Return the [X, Y] coordinate for the center point of the cell that contains the specified text.  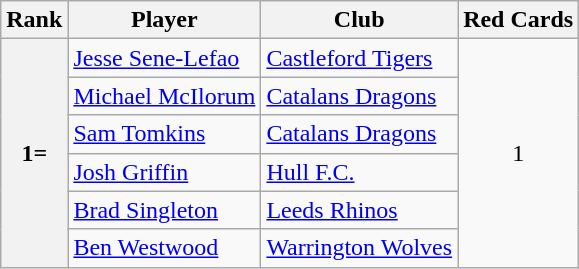
Leeds Rhinos [360, 210]
Red Cards [518, 20]
Player [164, 20]
Hull F.C. [360, 172]
Club [360, 20]
Warrington Wolves [360, 248]
Jesse Sene-Lefao [164, 58]
Brad Singleton [164, 210]
Josh Griffin [164, 172]
Sam Tomkins [164, 134]
Rank [34, 20]
1 [518, 153]
Castleford Tigers [360, 58]
Ben Westwood [164, 248]
1= [34, 153]
Michael McIlorum [164, 96]
